Scan for the cell matching the given text and deliver its [X, Y] coordinate at center. 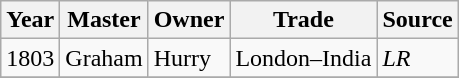
Source [418, 20]
Graham [104, 58]
London–India [304, 58]
LR [418, 58]
Trade [304, 20]
1803 [30, 58]
Year [30, 20]
Master [104, 20]
Owner [189, 20]
Hurry [189, 58]
